Output the [x, y] coordinate of the center of the cell containing the given text.  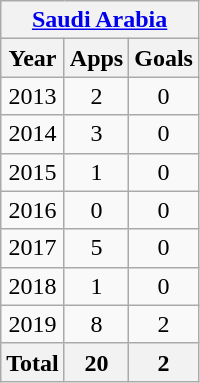
20 [96, 362]
Saudi Arabia [100, 20]
2016 [33, 210]
Year [33, 58]
5 [96, 248]
2019 [33, 324]
Apps [96, 58]
2013 [33, 96]
2017 [33, 248]
2015 [33, 172]
8 [96, 324]
2018 [33, 286]
2014 [33, 134]
Total [33, 362]
3 [96, 134]
Goals [164, 58]
